For the text-containing cell, return its midpoint in (X, Y) coordinate format. 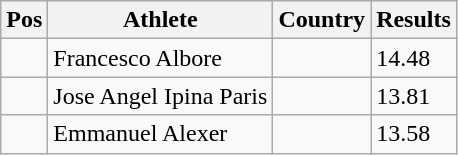
14.48 (414, 58)
Country (322, 20)
Francesco Albore (160, 58)
13.81 (414, 96)
Athlete (160, 20)
Pos (24, 20)
Emmanuel Alexer (160, 134)
Jose Angel Ipina Paris (160, 96)
13.58 (414, 134)
Results (414, 20)
